Find where the given text appears and provide that cell's center as (X, Y) coordinate. 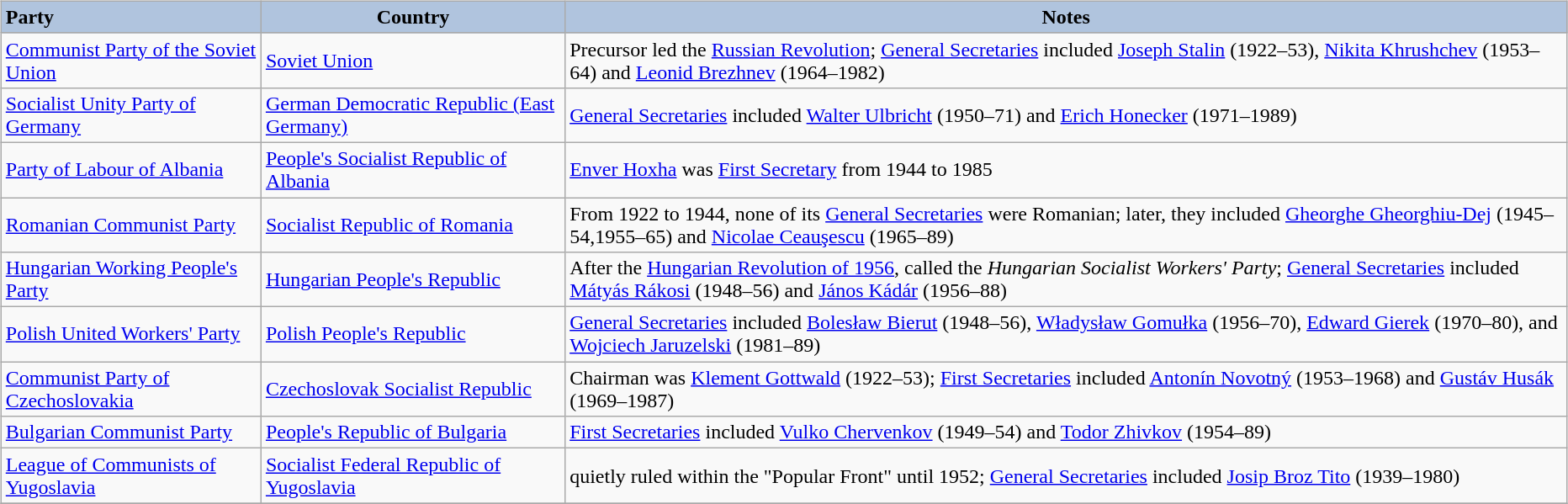
Czechoslovak Socialist Republic (412, 389)
Soviet Union (412, 61)
Socialist Unity Party of Germany (131, 114)
Polish United Workers' Party (131, 335)
Party of Labour of Albania (131, 170)
Hungarian Working People's Party (131, 279)
People's Socialist Republic of Albania (412, 170)
Communist Party of Czechoslovakia (131, 389)
Romanian Communist Party (131, 224)
Party (131, 17)
First Secretaries included Vulko Chervenkov (1949–54) and Todor Zhivkov (1954–89) (1067, 432)
Country (412, 17)
General Secretaries included Walter Ulbricht (1950–71) and Erich Honecker (1971–1989) (1067, 114)
Chairman was Klement Gottwald (1922–53); First Secretaries included Antonín Novotný (1953–1968) and Gustáv Husák (1969–1987) (1067, 389)
Communist Party of the Soviet Union (131, 61)
Socialist Republic of Romania (412, 224)
General Secretaries included Bolesław Bierut (1948–56), Władysław Gomułka (1956–70), Edward Gierek (1970–80), and Wojciech Jaruzelski (1981–89) (1067, 335)
Notes (1067, 17)
Bulgarian Communist Party (131, 432)
League of Communists of Yugoslavia (131, 476)
People's Republic of Bulgaria (412, 432)
Hungarian People's Republic (412, 279)
Socialist Federal Republic of Yugoslavia (412, 476)
German Democratic Republic (East Germany) (412, 114)
quietly ruled within the "Popular Front" until 1952; General Secretaries included Josip Broz Tito (1939–1980) (1067, 476)
Enver Hoxha was First Secretary from 1944 to 1985 (1067, 170)
Polish People's Republic (412, 335)
